Identify which cell holds the provided text, then report its [X, Y] central coordinate. 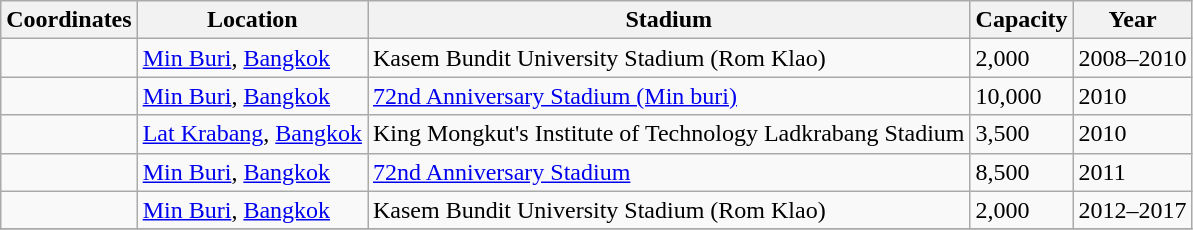
72nd Anniversary Stadium (Min buri) [670, 96]
Capacity [1022, 20]
3,500 [1022, 134]
2012–2017 [1132, 210]
Location [252, 20]
8,500 [1022, 172]
2011 [1132, 172]
72nd Anniversary Stadium [670, 172]
Lat Krabang, Bangkok [252, 134]
Coordinates [69, 20]
King Mongkut's Institute of Technology Ladkrabang Stadium [670, 134]
2008–2010 [1132, 58]
Stadium [670, 20]
Year [1132, 20]
10,000 [1022, 96]
